Scan for the cell matching the given text and deliver its (x, y) coordinate at center. 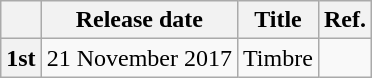
Release date (139, 20)
21 November 2017 (139, 58)
1st (21, 58)
Title (278, 20)
Ref. (344, 20)
Timbre (278, 58)
